From the cell containing the given text, extract its center point as [X, Y] coordinate. 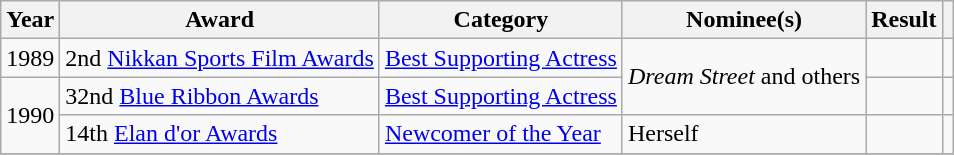
Award [220, 20]
32nd Blue Ribbon Awards [220, 96]
Year [30, 20]
2nd Nikkan Sports Film Awards [220, 58]
Newcomer of the Year [500, 134]
Nominee(s) [744, 20]
14th Elan d'or Awards [220, 134]
Dream Street and others [744, 77]
Herself [744, 134]
Category [500, 20]
1990 [30, 115]
Result [904, 20]
1989 [30, 58]
